Provide the (x, y) coordinate of the cell's center where the given text is located.  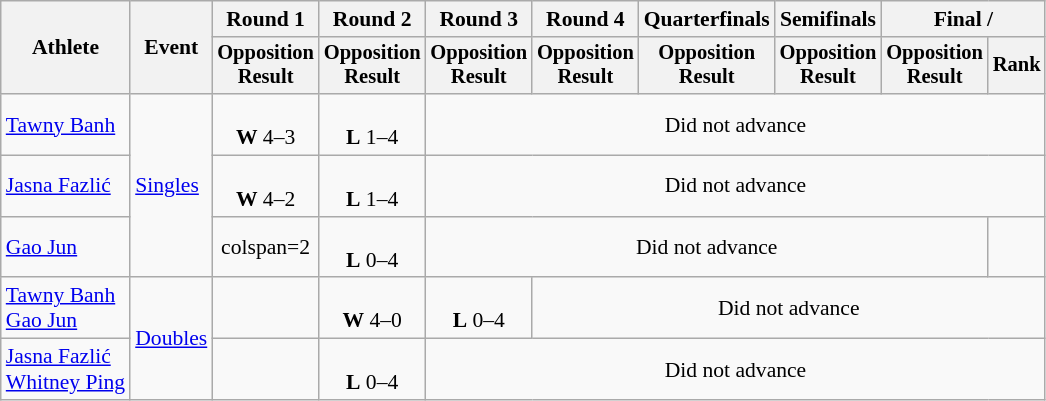
Round 2 (372, 19)
Gao Jun (66, 248)
Singles (171, 186)
W 4–2 (266, 186)
Event (171, 48)
Tawny Banh (66, 124)
Quarterfinals (707, 19)
Athlete (66, 48)
Doubles (171, 339)
colspan=2 (266, 248)
Jasna Fazlić (66, 186)
Semifinals (828, 19)
Final / (963, 19)
Round 1 (266, 19)
Round 4 (586, 19)
W 4–3 (266, 124)
W 4–0 (372, 308)
Round 3 (478, 19)
Jasna FazlićWhitney Ping (66, 370)
Tawny BanhGao Jun (66, 308)
Rank (1017, 66)
